From the cell containing the given text, extract its center point as [x, y] coordinate. 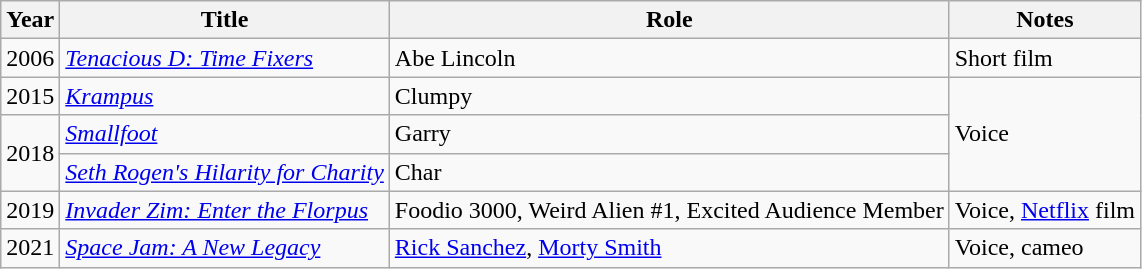
2019 [30, 210]
Abe Lincoln [669, 58]
2021 [30, 248]
2018 [30, 153]
2006 [30, 58]
Title [225, 20]
Krampus [225, 96]
Invader Zim: Enter the Florpus [225, 210]
Rick Sanchez, Morty Smith [669, 248]
2015 [30, 96]
Voice, Netflix film [1044, 210]
Voice, cameo [1044, 248]
Space Jam: A New Legacy [225, 248]
Role [669, 20]
Char [669, 172]
Foodio 3000, Weird Alien #1, Excited Audience Member [669, 210]
Clumpy [669, 96]
Smallfoot [225, 134]
Voice [1044, 134]
Seth Rogen's Hilarity for Charity [225, 172]
Year [30, 20]
Notes [1044, 20]
Short film [1044, 58]
Garry [669, 134]
Tenacious D: Time Fixers [225, 58]
